Search for the cell housing the specified text and yield its [X, Y] center coordinate. 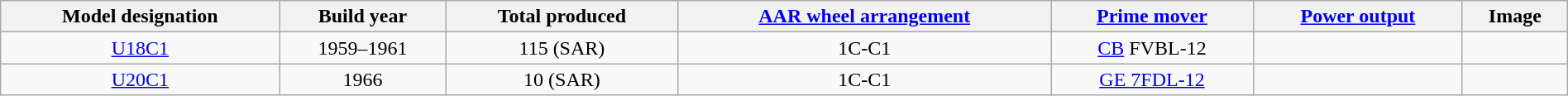
115 (SAR) [562, 48]
Build year [362, 17]
U20C1 [141, 79]
Total produced [562, 17]
GE 7FDL-12 [1153, 79]
Power output [1358, 17]
Model designation [141, 17]
1966 [362, 79]
Image [1515, 17]
10 (SAR) [562, 79]
U18C1 [141, 48]
CB FVBL-12 [1153, 48]
AAR wheel arrangement [865, 17]
1959–1961 [362, 48]
Prime mover [1153, 17]
